For the text-containing cell, return its midpoint in [x, y] coordinate format. 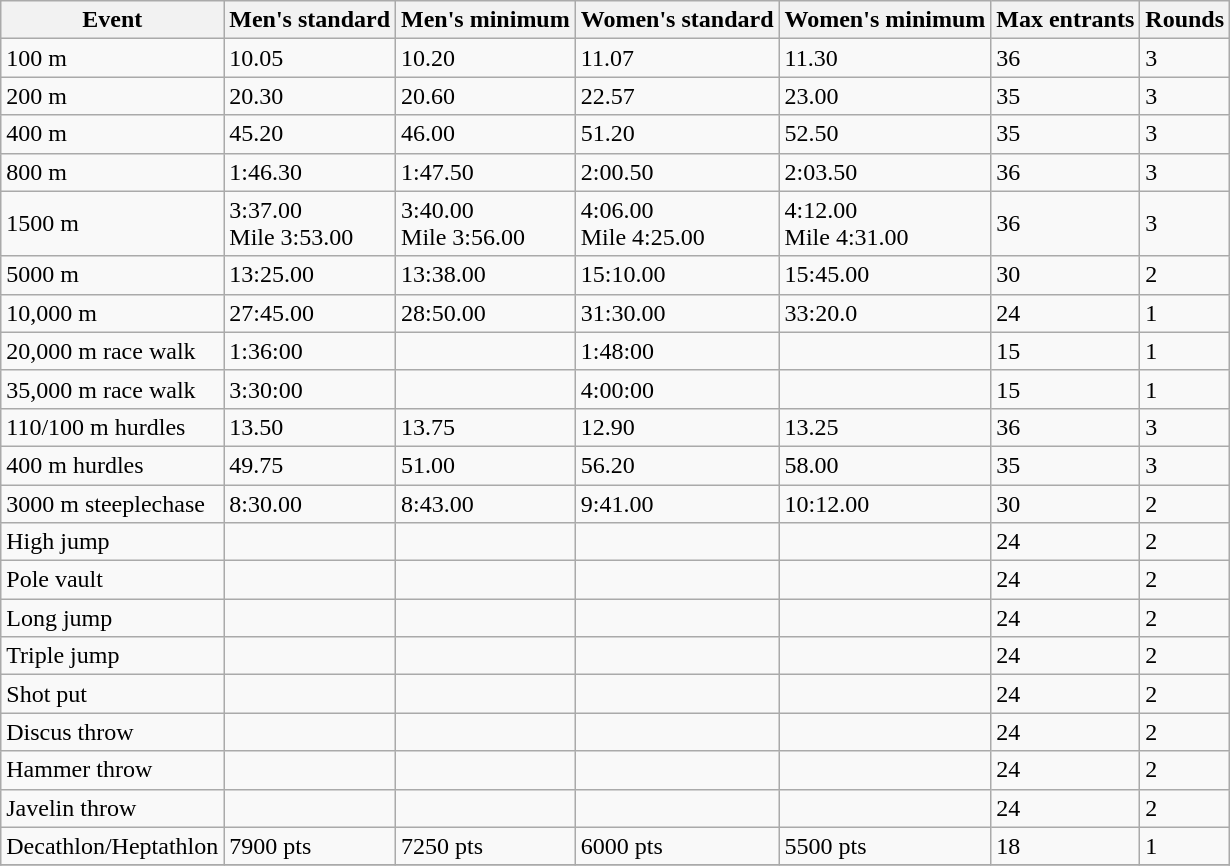
2:00.50 [677, 172]
51.00 [486, 465]
3000 m steeplechase [112, 503]
10,000 m [112, 313]
10.05 [310, 58]
Long jump [112, 618]
Triple jump [112, 656]
49.75 [310, 465]
Event [112, 20]
1:47.50 [486, 172]
4:00:00 [677, 389]
800 m [112, 172]
1:36:00 [310, 351]
28:50.00 [486, 313]
15:45.00 [885, 275]
23.00 [885, 96]
33:20.0 [885, 313]
7900 pts [310, 846]
15:10.00 [677, 275]
20.60 [486, 96]
46.00 [486, 134]
400 m hurdles [112, 465]
2:03.50 [885, 172]
Rounds [1185, 20]
8:30.00 [310, 503]
13.50 [310, 427]
1:48:00 [677, 351]
6000 pts [677, 846]
58.00 [885, 465]
12.90 [677, 427]
Shot put [112, 694]
13:38.00 [486, 275]
35,000 m race walk [112, 389]
4:12.00Mile 4:31.00 [885, 224]
8:43.00 [486, 503]
1500 m [112, 224]
56.20 [677, 465]
31:30.00 [677, 313]
Hammer throw [112, 770]
10.20 [486, 58]
13.75 [486, 427]
Max entrants [1066, 20]
Men's minimum [486, 20]
22.57 [677, 96]
10:12.00 [885, 503]
9:41.00 [677, 503]
200 m [112, 96]
Javelin throw [112, 808]
3:37.00Mile 3:53.00 [310, 224]
13.25 [885, 427]
7250 pts [486, 846]
11.30 [885, 58]
3:40.00Mile 3:56.00 [486, 224]
Discus throw [112, 732]
Decathlon/Heptathlon [112, 846]
400 m [112, 134]
20,000 m race walk [112, 351]
High jump [112, 542]
13:25.00 [310, 275]
18 [1066, 846]
3:30:00 [310, 389]
45.20 [310, 134]
Men's standard [310, 20]
1:46.30 [310, 172]
51.20 [677, 134]
5500 pts [885, 846]
52.50 [885, 134]
Women's standard [677, 20]
20.30 [310, 96]
Women's minimum [885, 20]
110/100 m hurdles [112, 427]
4:06.00Mile 4:25.00 [677, 224]
Pole vault [112, 580]
11.07 [677, 58]
27:45.00 [310, 313]
5000 m [112, 275]
100 m [112, 58]
